Scan for the cell matching the given text and deliver its [X, Y] coordinate at center. 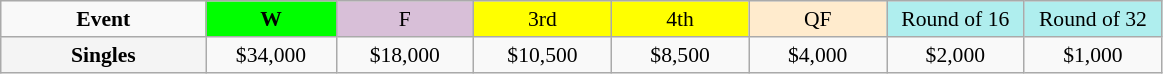
4th [680, 19]
$8,500 [680, 55]
F [405, 19]
$2,000 [955, 55]
3rd [543, 19]
$1,000 [1093, 55]
Round of 32 [1093, 19]
$34,000 [271, 55]
Event [104, 19]
$4,000 [818, 55]
Round of 16 [955, 19]
$18,000 [405, 55]
$10,500 [543, 55]
QF [818, 19]
W [271, 19]
Singles [104, 55]
